For the text-containing cell, return its midpoint in (X, Y) coordinate format. 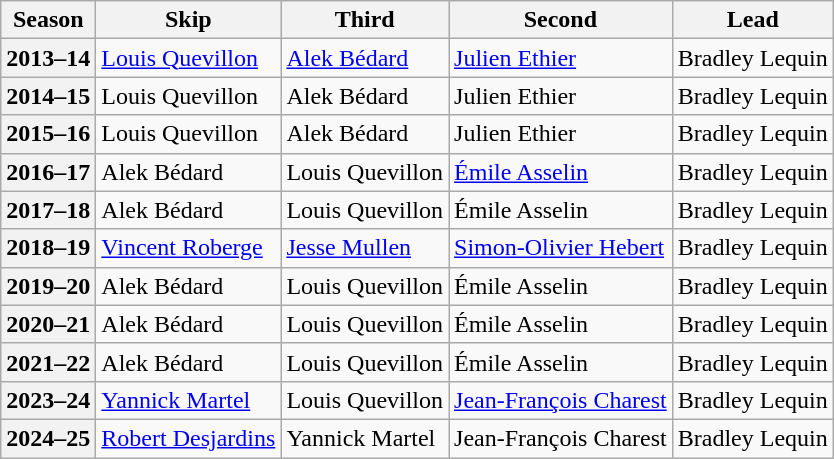
Third (365, 20)
2023–24 (48, 400)
Lead (752, 20)
Robert Desjardins (188, 438)
2018–19 (48, 248)
2015–16 (48, 134)
2017–18 (48, 210)
Vincent Roberge (188, 248)
Second (561, 20)
2020–21 (48, 324)
Season (48, 20)
2014–15 (48, 96)
Jesse Mullen (365, 248)
2013–14 (48, 58)
Skip (188, 20)
2016–17 (48, 172)
2019–20 (48, 286)
2021–22 (48, 362)
2024–25 (48, 438)
Simon-Olivier Hebert (561, 248)
